For the text-containing cell, return its midpoint in [x, y] coordinate format. 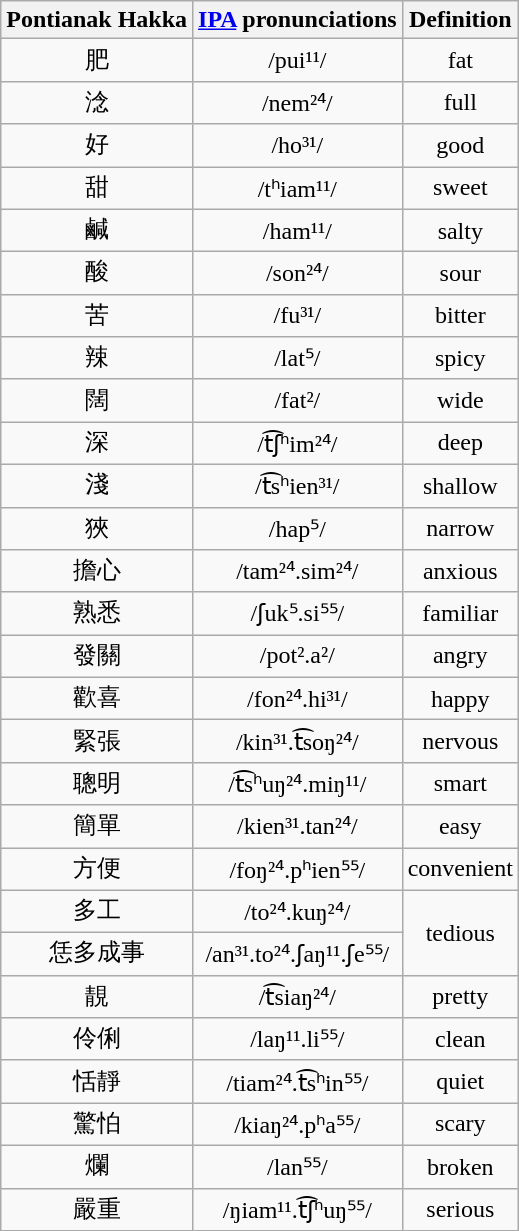
苦 [97, 316]
/t͡siaŋ²⁴/ [298, 996]
甜 [97, 188]
convenient [460, 870]
酸 [97, 274]
sour [460, 274]
sweet [460, 188]
angry [460, 656]
Pontianak Hakka [97, 20]
鹹 [97, 230]
/lat⁵/ [298, 358]
serious [460, 1210]
/fon²⁴.hi³¹/ [298, 698]
/ham¹¹/ [298, 230]
deep [460, 444]
narrow [460, 528]
bitter [460, 316]
/kien³¹.tan²⁴/ [298, 826]
fat [460, 60]
/ʃuk⁵.si⁵⁵/ [298, 614]
happy [460, 698]
淺 [97, 486]
familiar [460, 614]
辣 [97, 358]
/to²⁴.kuŋ²⁴/ [298, 912]
/pot².a²/ [298, 656]
伶俐 [97, 1040]
歡喜 [97, 698]
/foŋ²⁴.pʰien⁵⁵/ [298, 870]
闊 [97, 400]
多工 [97, 912]
pretty [460, 996]
tedious [460, 932]
/an³¹.to²⁴.ʃaŋ¹¹.ʃe⁵⁵/ [298, 954]
clean [460, 1040]
spicy [460, 358]
nervous [460, 742]
/lan⁵⁵/ [298, 1166]
狹 [97, 528]
簡單 [97, 826]
恬靜 [97, 1082]
/tiam²⁴.t͡sʰin⁵⁵/ [298, 1082]
淰 [97, 102]
/t͡ʃʰim²⁴/ [298, 444]
/fu³¹/ [298, 316]
/t͡sʰien³¹/ [298, 486]
/ho³¹/ [298, 146]
good [460, 146]
Definition [460, 20]
好 [97, 146]
shallow [460, 486]
/tam²⁴.sim²⁴/ [298, 572]
爛 [97, 1166]
/ŋiam¹¹.t͡ʃʰuŋ⁵⁵/ [298, 1210]
深 [97, 444]
IPA pronunciations [298, 20]
quiet [460, 1082]
/pui¹¹/ [298, 60]
擔心 [97, 572]
嚴重 [97, 1210]
salty [460, 230]
/nem²⁴/ [298, 102]
/tʰiam¹¹/ [298, 188]
/son²⁴/ [298, 274]
熟悉 [97, 614]
聰明 [97, 784]
broken [460, 1166]
smart [460, 784]
anxious [460, 572]
/kin³¹.t͡soŋ²⁴/ [298, 742]
方便 [97, 870]
/t͡sʰuŋ²⁴.miŋ¹¹/ [298, 784]
/kiaŋ²⁴.pʰa⁵⁵/ [298, 1124]
/hap⁵/ [298, 528]
恁多成事 [97, 954]
full [460, 102]
發關 [97, 656]
easy [460, 826]
scary [460, 1124]
/fat²/ [298, 400]
靚 [97, 996]
/laŋ¹¹.li⁵⁵/ [298, 1040]
肥 [97, 60]
wide [460, 400]
緊張 [97, 742]
驚怕 [97, 1124]
